Provide the (x, y) coordinate of the cell's center where the given text is located.  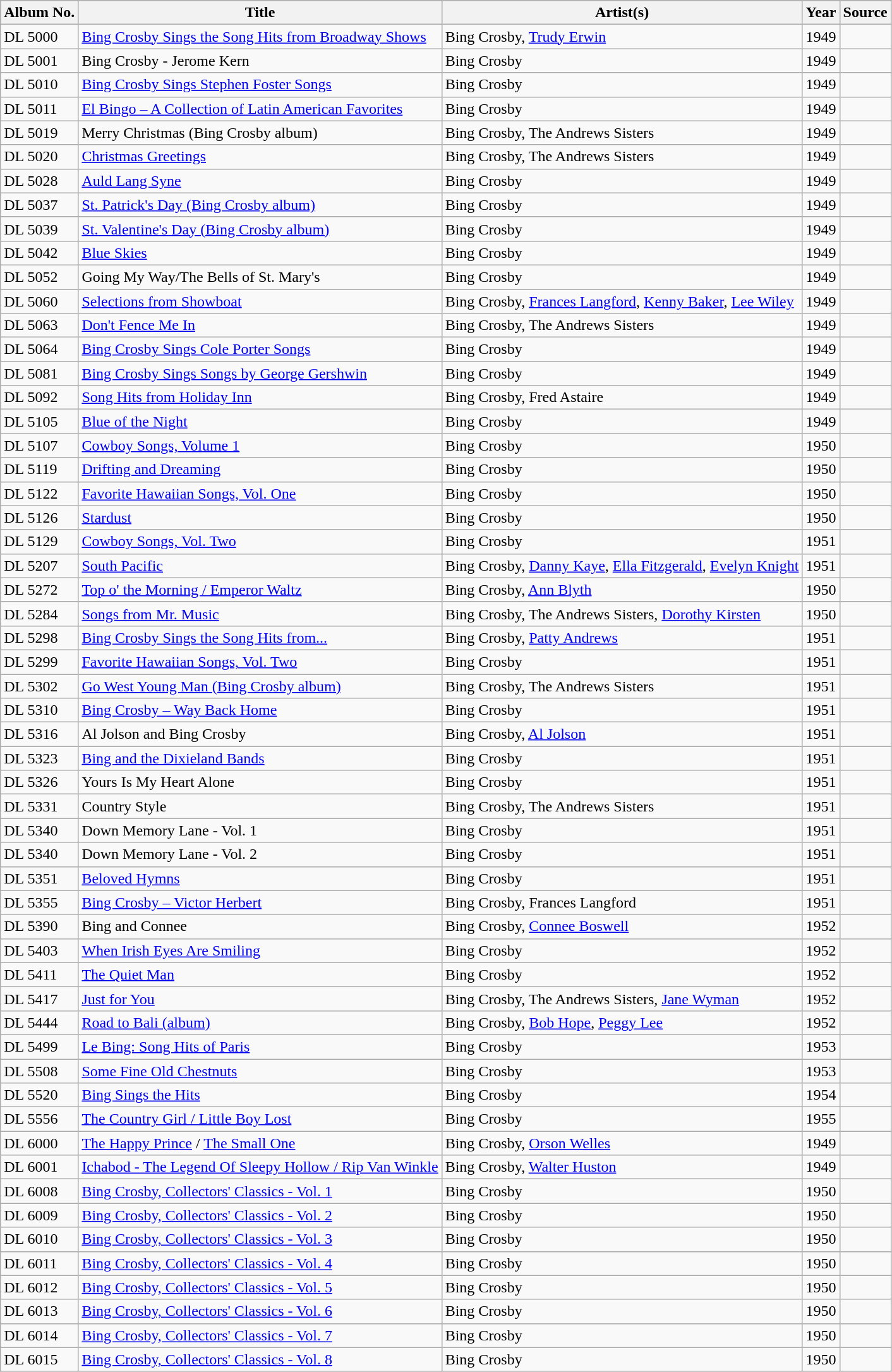
Blue Skies (260, 253)
DL 5310 (39, 710)
DL 6000 (39, 1143)
DL 5063 (39, 325)
Bing Crosby, Collectors' Classics - Vol. 4 (260, 1263)
Album No. (39, 13)
Selections from Showboat (260, 301)
DL 5011 (39, 109)
Bing Crosby, Fred Astaire (622, 398)
Down Memory Lane - Vol. 1 (260, 830)
DL 5129 (39, 542)
Bing Crosby, Walter Huston (622, 1167)
DL 5444 (39, 1023)
Bing Crosby Sings Cole Porter Songs (260, 349)
DL 5403 (39, 950)
DL 5010 (39, 85)
Blue of the Night (260, 422)
DL 5351 (39, 878)
DL 5520 (39, 1095)
Bing Crosby, Danny Kaye, Ella Fitzgerald, Evelyn Knight (622, 566)
Bing Crosby – Way Back Home (260, 710)
Bing Crosby, Bob Hope, Peggy Lee (622, 1023)
DL 5556 (39, 1119)
Bing Crosby, Collectors' Classics - Vol. 7 (260, 1335)
Le Bing: Song Hits of Paris (260, 1047)
DL 6008 (39, 1191)
DL 6013 (39, 1311)
Bing Crosby, The Andrews Sisters, Dorothy Kirsten (622, 614)
Bing Crosby, Collectors' Classics - Vol. 2 (260, 1215)
Cowboy Songs, Volume 1 (260, 446)
DL 5039 (39, 229)
DL 5355 (39, 902)
DL 5411 (39, 974)
Bing Crosby, Orson Welles (622, 1143)
DL 5390 (39, 926)
DL 5105 (39, 422)
Some Fine Old Chestnuts (260, 1071)
1955 (821, 1119)
Year (821, 13)
When Irish Eyes Are Smiling (260, 950)
Bing Crosby, Connee Boswell (622, 926)
Bing Crosby – Victor Herbert (260, 902)
Title (260, 13)
Source (865, 13)
Auld Lang Syne (260, 181)
DL 5272 (39, 590)
DL 5064 (39, 349)
Beloved Hymns (260, 878)
Bing Crosby, Collectors' Classics - Vol. 8 (260, 1359)
The Country Girl / Little Boy Lost (260, 1119)
Bing Crosby, Al Jolson (622, 734)
DL 5019 (39, 133)
The Happy Prince / The Small One (260, 1143)
DL 5417 (39, 999)
The Quiet Man (260, 974)
Road to Bali (album) (260, 1023)
Bing Crosby, Trudy Erwin (622, 37)
DL 5508 (39, 1071)
DL 6011 (39, 1263)
DL 5060 (39, 301)
DL 5081 (39, 373)
St. Patrick's Day (Bing Crosby album) (260, 205)
Merry Christmas (Bing Crosby album) (260, 133)
Bing Crosby Sings Songs by George Gershwin (260, 373)
DL 5052 (39, 277)
Bing Crosby, Frances Langford (622, 902)
Bing Crosby, Ann Blyth (622, 590)
Bing Crosby - Jerome Kern (260, 61)
DL 6009 (39, 1215)
Bing and Connee (260, 926)
DL 5042 (39, 253)
DL 5323 (39, 758)
Cowboy Songs, Vol. Two (260, 542)
DL 5001 (39, 61)
Bing Crosby, Collectors' Classics - Vol. 6 (260, 1311)
DL 5331 (39, 806)
DL 5316 (39, 734)
DL 5092 (39, 398)
Songs from Mr. Music (260, 614)
DL 6012 (39, 1287)
DL 5326 (39, 782)
DL 5298 (39, 638)
El Bingo – A Collection of Latin American Favorites (260, 109)
Artist(s) (622, 13)
DL 5020 (39, 157)
Drifting and Dreaming (260, 470)
DL 5000 (39, 37)
Bing Crosby Sings the Song Hits from... (260, 638)
DL 5122 (39, 494)
Bing Crosby, Frances Langford, Kenny Baker, Lee Wiley (622, 301)
Just for You (260, 999)
Yours Is My Heart Alone (260, 782)
Top o' the Morning / Emperor Waltz (260, 590)
DL 5284 (39, 614)
Al Jolson and Bing Crosby (260, 734)
DL 5119 (39, 470)
Go West Young Man (Bing Crosby album) (260, 686)
Favorite Hawaiian Songs, Vol. Two (260, 662)
Country Style (260, 806)
DL 6015 (39, 1359)
Bing Crosby Sings Stephen Foster Songs (260, 85)
DL 5107 (39, 446)
DL 5126 (39, 518)
DL 5299 (39, 662)
Bing Crosby Sings the Song Hits from Broadway Shows (260, 37)
DL 5037 (39, 205)
Stardust (260, 518)
1954 (821, 1095)
Favorite Hawaiian Songs, Vol. One (260, 494)
DL 6001 (39, 1167)
Ichabod - The Legend Of Sleepy Hollow / Rip Van Winkle (260, 1167)
Song Hits from Holiday Inn (260, 398)
Bing Crosby, Collectors' Classics - Vol. 5 (260, 1287)
St. Valentine's Day (Bing Crosby album) (260, 229)
DL 6010 (39, 1239)
Bing Crosby, The Andrews Sisters, Jane Wyman (622, 999)
Bing and the Dixieland Bands (260, 758)
Down Memory Lane - Vol. 2 (260, 854)
Bing Crosby, Patty Andrews (622, 638)
DL 5499 (39, 1047)
Bing Sings the Hits (260, 1095)
DL 5028 (39, 181)
Bing Crosby, Collectors' Classics - Vol. 3 (260, 1239)
Bing Crosby, Collectors' Classics - Vol. 1 (260, 1191)
DL 5207 (39, 566)
South Pacific (260, 566)
Going My Way/The Bells of St. Mary's (260, 277)
DL 5302 (39, 686)
Christmas Greetings (260, 157)
DL 6014 (39, 1335)
Don't Fence Me In (260, 325)
